Return [x, y] of the center of cell containing provided text 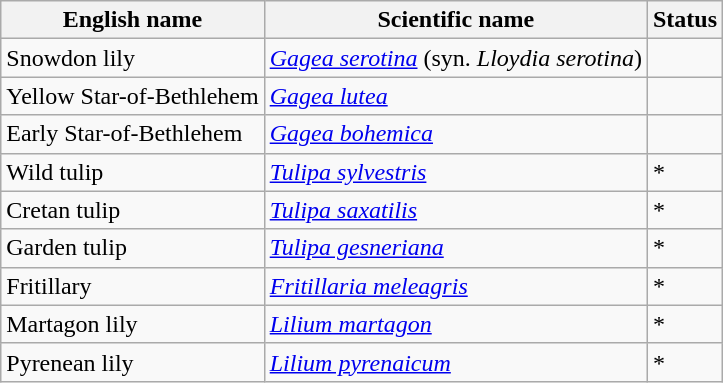
Status [684, 20]
Gagea serotina (syn. Lloydia serotina) [456, 58]
Gagea lutea [456, 96]
Tulipa sylvestris [456, 172]
Fritillaria meleagris [456, 286]
Early Star-of-Bethlehem [132, 134]
Snowdon lily [132, 58]
Scientific name [456, 20]
Tulipa gesneriana [456, 248]
Garden tulip [132, 248]
Cretan tulip [132, 210]
Fritillary [132, 286]
Tulipa saxatilis [456, 210]
Lilium pyrenaicum [456, 362]
English name [132, 20]
Yellow Star-of-Bethlehem [132, 96]
Martagon lily [132, 324]
Lilium martagon [456, 324]
Pyrenean lily [132, 362]
Gagea bohemica [456, 134]
Wild tulip [132, 172]
